Pinpoint the cell where the given text exists, returning its (x, y) midpoint coordinate. 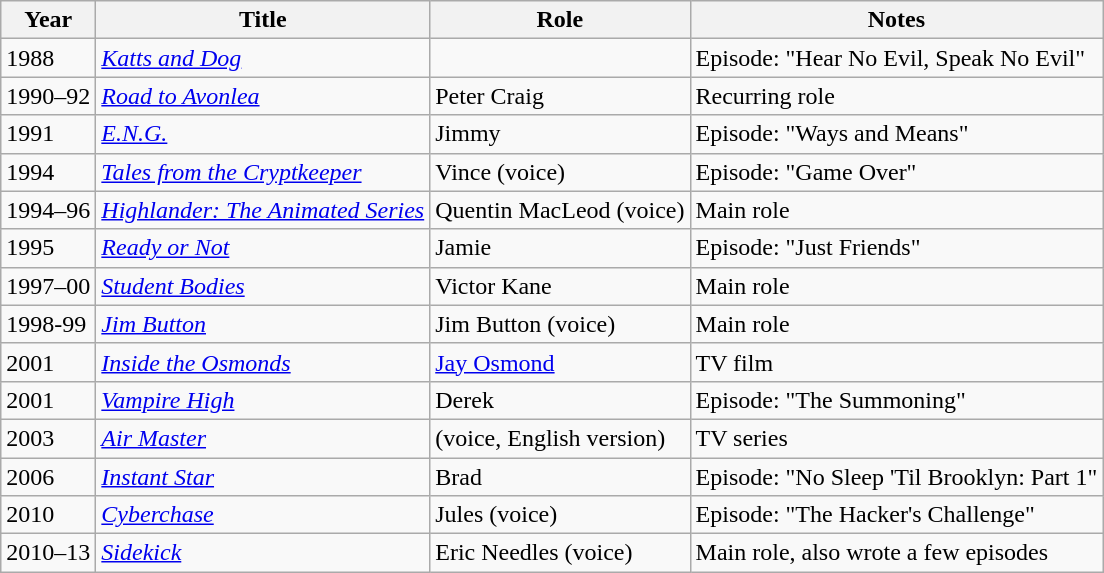
Episode: "Hear No Evil, Speak No Evil" (896, 58)
(voice, English version) (560, 438)
Vampire High (263, 400)
Ready or Not (263, 248)
Katts and Dog (263, 58)
Episode: "Game Over" (896, 172)
Inside the Osmonds (263, 362)
Student Bodies (263, 286)
Recurring role (896, 96)
Jay Osmond (560, 362)
1988 (48, 58)
1997–00 (48, 286)
Role (560, 20)
Vince (voice) (560, 172)
Title (263, 20)
Episode: "Just Friends" (896, 248)
Episode: "No Sleep 'Til Brooklyn: Part 1" (896, 477)
Jimmy (560, 134)
Derek (560, 400)
1994–96 (48, 210)
1995 (48, 248)
Tales from the Cryptkeeper (263, 172)
Eric Needles (voice) (560, 553)
Road to Avonlea (263, 96)
Main role, also wrote a few episodes (896, 553)
Jim Button (263, 324)
Sidekick (263, 553)
Jim Button (voice) (560, 324)
2006 (48, 477)
Year (48, 20)
Peter Craig (560, 96)
Cyberchase (263, 515)
Highlander: The Animated Series (263, 210)
Episode: "The Hacker's Challenge" (896, 515)
Air Master (263, 438)
Instant Star (263, 477)
Episode: "Ways and Means" (896, 134)
1994 (48, 172)
Jules (voice) (560, 515)
Notes (896, 20)
Episode: "The Summoning" (896, 400)
1990–92 (48, 96)
TV film (896, 362)
Brad (560, 477)
1998-99 (48, 324)
E.N.G. (263, 134)
TV series (896, 438)
2003 (48, 438)
2010–13 (48, 553)
Victor Kane (560, 286)
2010 (48, 515)
1991 (48, 134)
Quentin MacLeod (voice) (560, 210)
Jamie (560, 248)
